For the text-containing cell, return its midpoint in [X, Y] coordinate format. 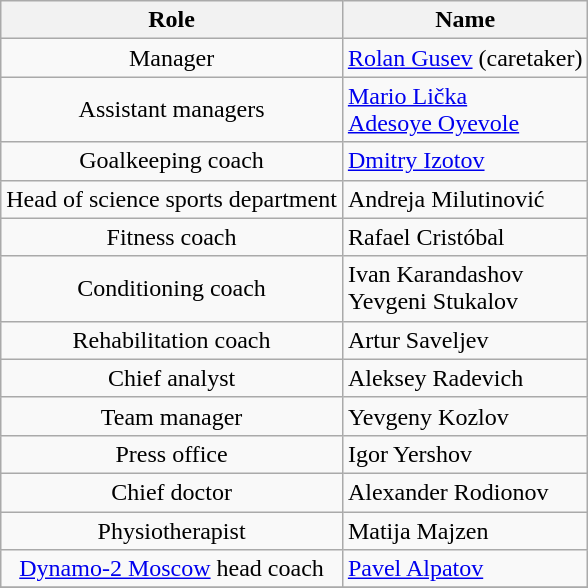
Manager [172, 58]
Name [465, 20]
Assistant managers [172, 110]
Dynamo-2 Moscow head coach [172, 569]
Rafael Cristóbal [465, 237]
Head of science sports department [172, 199]
Artur Saveljev [465, 340]
Rolan Gusev (caretaker) [465, 58]
Andreja Milutinović [465, 199]
Dmitry Izotov [465, 161]
Press office [172, 454]
Rehabilitation coach [172, 340]
Yevgeny Kozlov [465, 416]
Chief doctor [172, 492]
Conditioning coach [172, 288]
Ivan Karandashov Yevgeni Stukalov [465, 288]
Alexander Rodionov [465, 492]
Pavel Alpatov [465, 569]
Igor Yershov [465, 454]
Chief analyst [172, 378]
Goalkeeping coach [172, 161]
Team manager [172, 416]
Matija Majzen [465, 531]
Aleksey Radevich [465, 378]
Physiotherapist [172, 531]
Role [172, 20]
Fitness coach [172, 237]
Mario Lička Adesoye Oyevole [465, 110]
